From the cell containing the given text, extract its center point as [X, Y] coordinate. 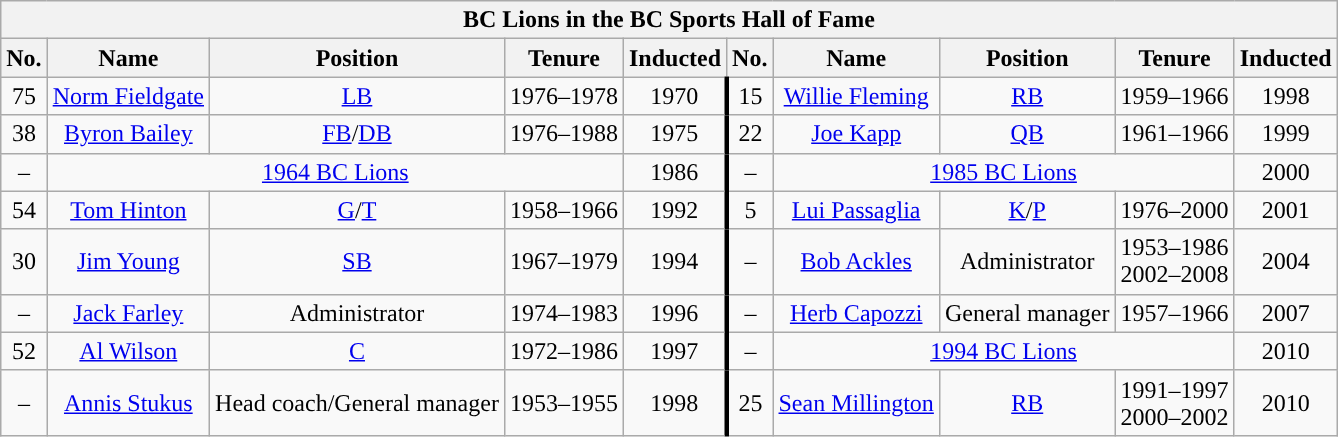
1953–19862002–2008 [1174, 262]
General manager [1027, 313]
1976–1988 [564, 134]
Head coach/General manager [358, 402]
1976–2000 [1174, 210]
1970 [674, 96]
1959–1966 [1174, 96]
1994 [674, 262]
Al Wilson [128, 351]
15 [750, 96]
5 [750, 210]
1958–1966 [564, 210]
1991–19972000–2002 [1174, 402]
1997 [674, 351]
38 [24, 134]
1974–1983 [564, 313]
FB/DB [358, 134]
25 [750, 402]
Byron Bailey [128, 134]
Herb Capozzi [856, 313]
75 [24, 96]
Norm Fieldgate [128, 96]
1999 [1286, 134]
C [358, 351]
1964 BC Lions [335, 172]
SB [358, 262]
2001 [1286, 210]
Bob Ackles [856, 262]
2007 [1286, 313]
Jack Farley [128, 313]
1953–1955 [564, 402]
G/T [358, 210]
52 [24, 351]
Tom Hinton [128, 210]
Sean Millington [856, 402]
LB [358, 96]
Lui Passaglia [856, 210]
1972–1986 [564, 351]
54 [24, 210]
K/P [1027, 210]
1957–1966 [1174, 313]
Jim Young [128, 262]
1976–1978 [564, 96]
1985 BC Lions [1004, 172]
BC Lions in the BC Sports Hall of Fame [669, 20]
1992 [674, 210]
1961–1966 [1174, 134]
22 [750, 134]
Annis Stukus [128, 402]
2000 [1286, 172]
1996 [674, 313]
30 [24, 262]
QB [1027, 134]
Joe Kapp [856, 134]
2004 [1286, 262]
Willie Fleming [856, 96]
1967–1979 [564, 262]
1986 [674, 172]
1994 BC Lions [1004, 351]
1975 [674, 134]
